Output the [x, y] coordinate of the center of the cell containing the given text.  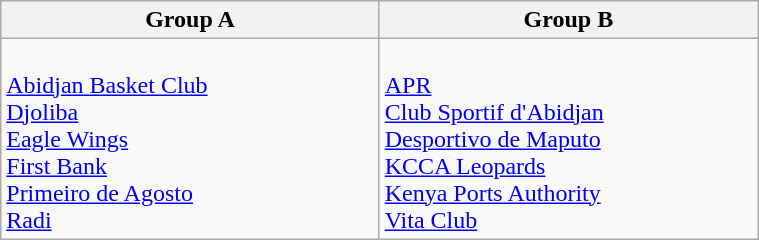
APR Club Sportif d'Abidjan Desportivo de Maputo KCCA Leopards Kenya Ports Authority Vita Club [568, 139]
Abidjan Basket Club Djoliba Eagle Wings First Bank Primeiro de Agosto Radi [190, 139]
Group B [568, 20]
Group A [190, 20]
